Identify which cell holds the provided text, then report its (X, Y) central coordinate. 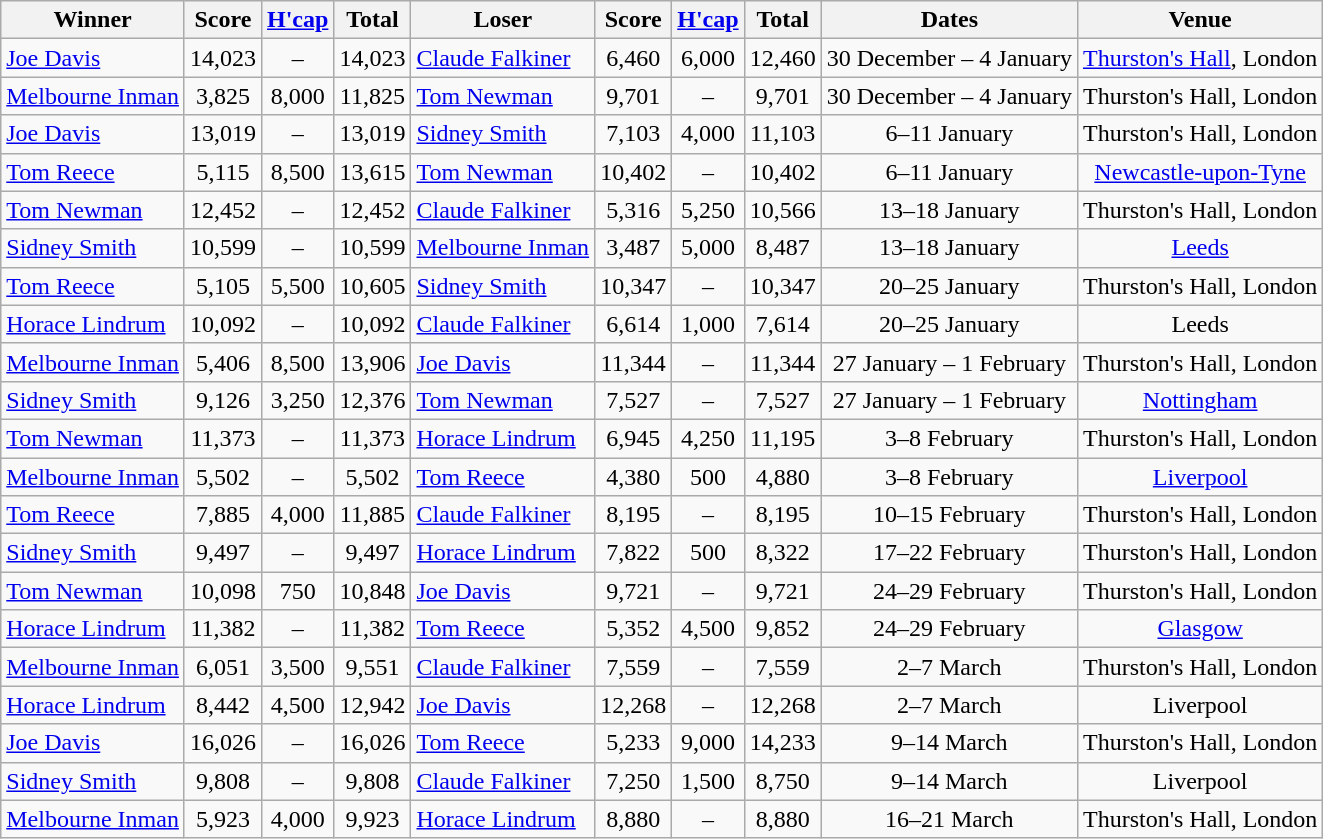
13,615 (372, 172)
Venue (1200, 20)
5,500 (297, 286)
9,126 (222, 400)
14,233 (782, 743)
10,848 (372, 591)
17–22 February (949, 553)
Nottingham (1200, 400)
5,105 (222, 286)
5,233 (634, 743)
11,885 (372, 515)
12,942 (372, 705)
5,250 (708, 210)
750 (297, 591)
11,195 (782, 438)
5,352 (634, 629)
10,605 (372, 286)
12,460 (782, 58)
1,000 (708, 324)
9,852 (782, 629)
Winner (93, 20)
3,500 (297, 667)
6,051 (222, 667)
4,880 (782, 477)
Dates (949, 20)
5,316 (634, 210)
Loser (503, 20)
7,103 (634, 134)
6,614 (634, 324)
8,322 (782, 553)
5,406 (222, 362)
3,487 (634, 248)
6,945 (634, 438)
16–21 March (949, 819)
7,614 (782, 324)
10,566 (782, 210)
5,115 (222, 172)
9,000 (708, 743)
Glasgow (1200, 629)
4,250 (708, 438)
7,822 (634, 553)
6,460 (634, 58)
4,380 (634, 477)
13,906 (372, 362)
5,923 (222, 819)
12,376 (372, 400)
8,442 (222, 705)
7,885 (222, 515)
1,500 (708, 781)
6,000 (708, 58)
10–15 February (949, 515)
7,250 (634, 781)
10,098 (222, 591)
3,250 (297, 400)
8,750 (782, 781)
11,825 (372, 96)
Newcastle-upon-Tyne (1200, 172)
11,103 (782, 134)
8,000 (297, 96)
5,000 (708, 248)
9,551 (372, 667)
9,923 (372, 819)
3,825 (222, 96)
8,487 (782, 248)
